Determine the (X, Y) coordinate at the center of the cell enclosing the given text.  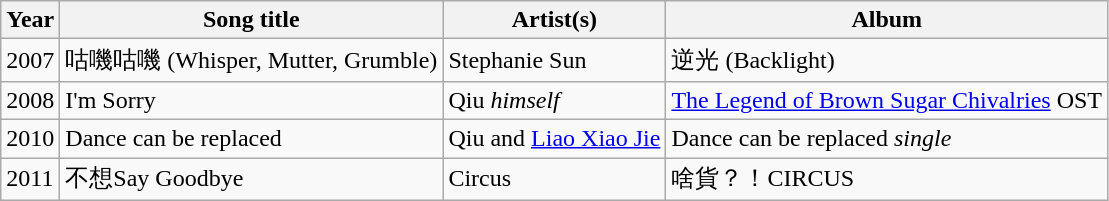
咕嘰咕嘰 (Whisper, Mutter, Grumble) (252, 60)
2011 (30, 180)
Song title (252, 20)
2007 (30, 60)
The Legend of Brown Sugar Chivalries OST (887, 100)
2010 (30, 138)
啥貨？！CIRCUS (887, 180)
2008 (30, 100)
Qiu and Liao Xiao Jie (554, 138)
逆光 (Backlight) (887, 60)
Stephanie Sun (554, 60)
Album (887, 20)
Dance can be replaced (252, 138)
Dance can be replaced single (887, 138)
Year (30, 20)
I'm Sorry (252, 100)
Artist(s) (554, 20)
Qiu himself (554, 100)
Circus (554, 180)
不想Say Goodbye (252, 180)
